Locate the cell with the specified text and output its (X, Y) center coordinate. 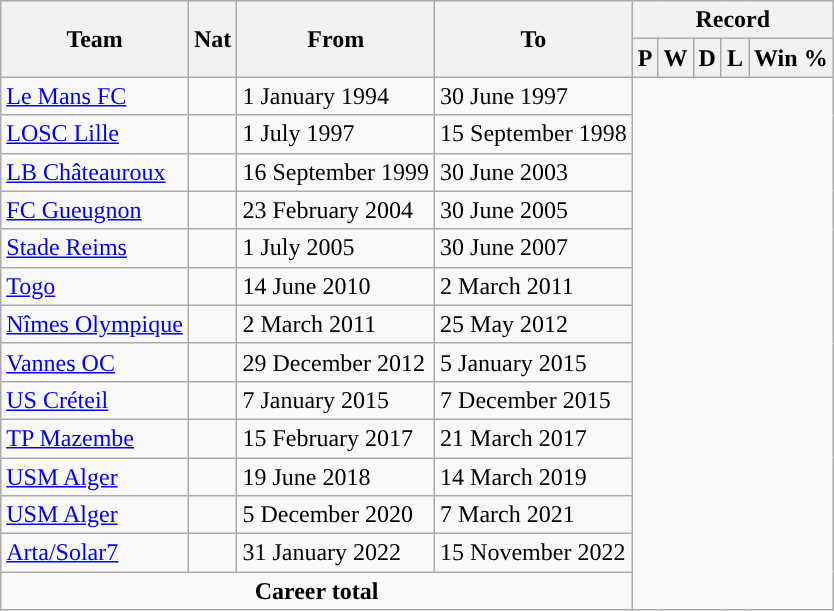
Togo (95, 286)
16 September 1999 (336, 172)
Nat (212, 39)
Vannes OC (95, 362)
From (336, 39)
1 July 2005 (336, 248)
1 July 1997 (336, 134)
Win % (792, 58)
7 December 2015 (534, 400)
14 June 2010 (336, 286)
US Créteil (95, 400)
Stade Reims (95, 248)
D (707, 58)
TP Mazembe (95, 438)
5 December 2020 (336, 515)
15 November 2022 (534, 553)
W (676, 58)
15 February 2017 (336, 438)
21 March 2017 (534, 438)
Career total (317, 591)
5 January 2015 (534, 362)
30 June 2007 (534, 248)
Team (95, 39)
FC Gueugnon (95, 210)
23 February 2004 (336, 210)
14 March 2019 (534, 477)
Le Mans FC (95, 96)
To (534, 39)
L (734, 58)
30 June 1997 (534, 96)
Nîmes Olympique (95, 324)
Record (732, 20)
30 June 2003 (534, 172)
7 March 2021 (534, 515)
LB Châteauroux (95, 172)
30 June 2005 (534, 210)
7 January 2015 (336, 400)
19 June 2018 (336, 477)
1 January 1994 (336, 96)
Arta/Solar7 (95, 553)
29 December 2012 (336, 362)
15 September 1998 (534, 134)
31 January 2022 (336, 553)
25 May 2012 (534, 324)
P (645, 58)
LOSC Lille (95, 134)
